Extract the (X, Y) coordinate from the center of the cell holding the provided text.  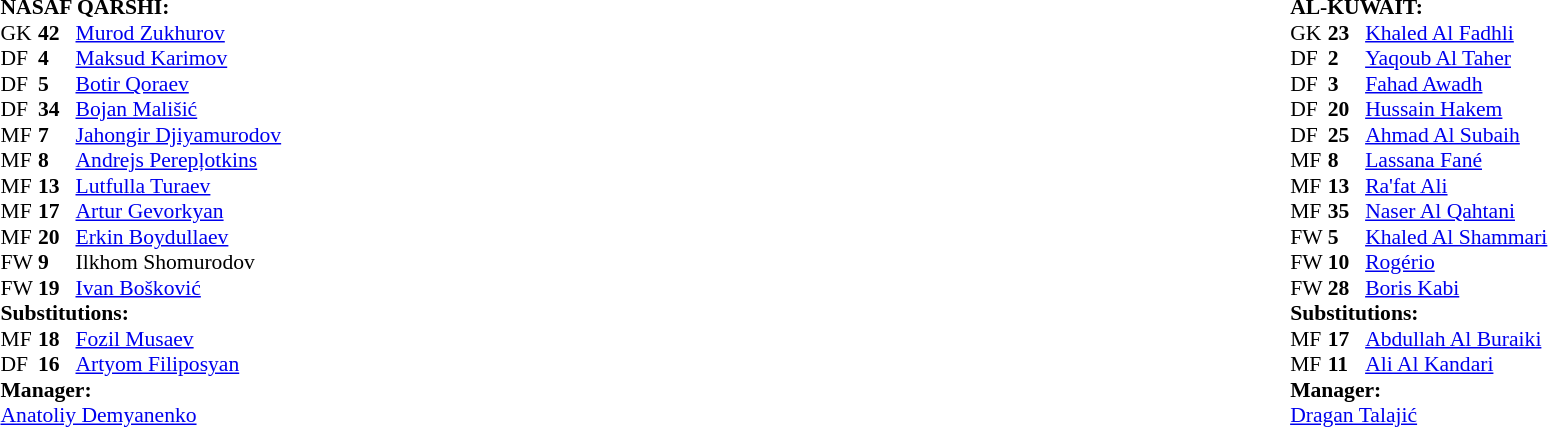
Lutfulla Turaev (179, 186)
28 (1347, 288)
Bojan Mališić (179, 109)
Ilkhom Shomurodov (179, 263)
42 (57, 33)
9 (57, 263)
Ra'fat Ali (1456, 186)
Khaled Al Shammari (1456, 237)
25 (1347, 135)
Fozil Musaev (179, 339)
Ivan Bošković (179, 288)
Ali Al Kandari (1456, 365)
2 (1347, 59)
Jahongir Djiyamurodov (179, 135)
Rogério (1456, 263)
7 (57, 135)
16 (57, 365)
18 (57, 339)
Artyom Filiposyan (179, 365)
Ahmad Al Subaih (1456, 135)
34 (57, 109)
35 (1347, 211)
19 (57, 288)
Abdullah Al Buraiki (1456, 339)
11 (1347, 365)
Hussain Hakem (1456, 109)
3 (1347, 84)
Murod Zukhurov (179, 33)
Lassana Fané (1456, 161)
23 (1347, 33)
4 (57, 59)
Naser Al Qahtani (1456, 211)
Artur Gevorkyan (179, 211)
Erkin Boydullaev (179, 237)
Fahad Awadh (1456, 84)
Andrejs Perepļotkins (179, 161)
Boris Kabi (1456, 288)
10 (1347, 263)
Yaqoub Al Taher (1456, 59)
Botir Qoraev (179, 84)
Khaled Al Fadhli (1456, 33)
Maksud Karimov (179, 59)
